Pinpoint the cell where the given text exists, returning its (X, Y) midpoint coordinate. 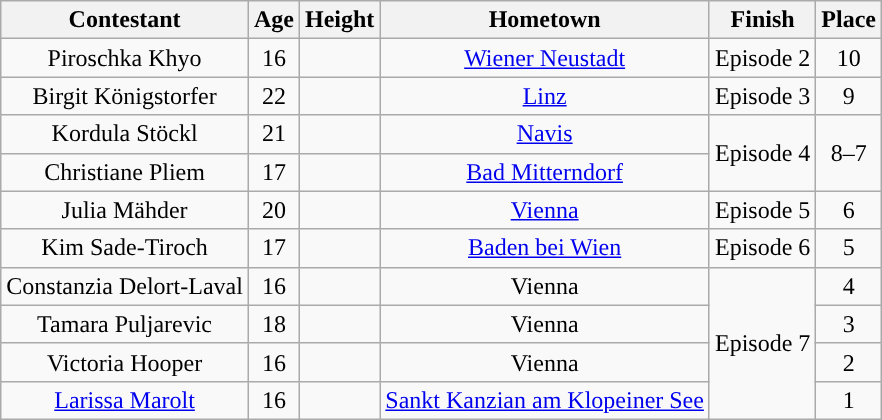
9 (849, 96)
Linz (545, 96)
6 (849, 210)
Bad Mitterndorf (545, 172)
Sankt Kanzian am Klopeiner See (545, 400)
Constanzia Delort-Laval (125, 286)
8–7 (849, 153)
21 (274, 134)
Height (339, 20)
18 (274, 324)
2 (849, 362)
Episode 5 (762, 210)
3 (849, 324)
22 (274, 96)
Victoria Hooper (125, 362)
Piroschka Khyo (125, 58)
Baden bei Wien (545, 248)
Julia Mähder (125, 210)
Episode 6 (762, 248)
Finish (762, 20)
20 (274, 210)
Contestant (125, 20)
Tamara Puljarevic (125, 324)
Episode 3 (762, 96)
Episode 4 (762, 153)
5 (849, 248)
Kim Sade-Tiroch (125, 248)
Hometown (545, 20)
Navis (545, 134)
Episode 7 (762, 343)
Age (274, 20)
4 (849, 286)
1 (849, 400)
Wiener Neustadt (545, 58)
Place (849, 20)
10 (849, 58)
Kordula Stöckl (125, 134)
Birgit Königstorfer (125, 96)
Larissa Marolt (125, 400)
Christiane Pliem (125, 172)
Episode 2 (762, 58)
